Identify which cell holds the provided text, then report its (X, Y) central coordinate. 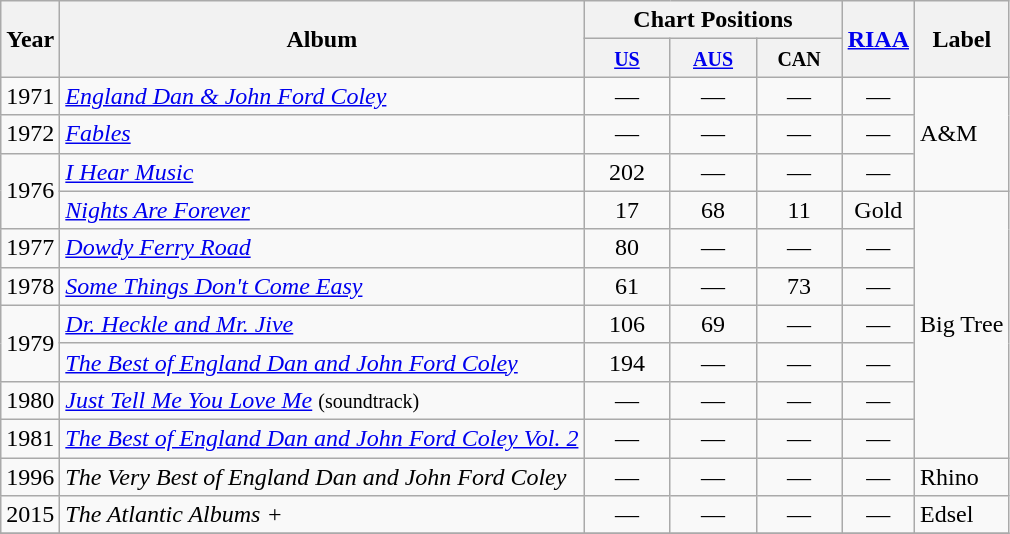
England Dan & John Ford Coley (322, 96)
Edsel (962, 515)
Dowdy Ferry Road (322, 248)
Some Things Don't Come Easy (322, 286)
The Best of England Dan and John Ford Coley (322, 362)
Fables (322, 134)
80 (627, 248)
69 (713, 324)
The Best of England Dan and John Ford Coley Vol. 2 (322, 438)
1971 (30, 96)
202 (627, 172)
The Very Best of England Dan and John Ford Coley (322, 477)
RIAA (878, 39)
Year (30, 39)
I Hear Music (322, 172)
A&M (962, 134)
1996 (30, 477)
Dr. Heckle and Mr. Jive (322, 324)
Rhino (962, 477)
CAN (799, 58)
1978 (30, 286)
1981 (30, 438)
Big Tree (962, 324)
The Atlantic Albums + (322, 515)
1976 (30, 191)
17 (627, 210)
2015 (30, 515)
Album (322, 39)
Chart Positions (713, 20)
61 (627, 286)
1977 (30, 248)
US (627, 58)
1972 (30, 134)
194 (627, 362)
Just Tell Me You Love Me (soundtrack) (322, 400)
Nights Are Forever (322, 210)
1980 (30, 400)
73 (799, 286)
AUS (713, 58)
Gold (878, 210)
1979 (30, 343)
106 (627, 324)
Label (962, 39)
11 (799, 210)
68 (713, 210)
